Locate the cell with the specified text and output its (x, y) center coordinate. 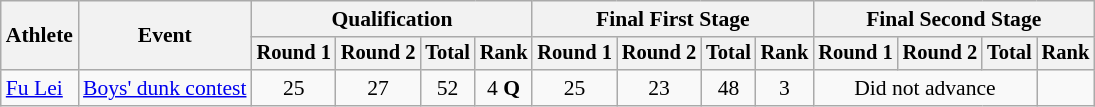
Athlete (40, 36)
48 (728, 88)
Event (165, 36)
Fu Lei (40, 88)
Final First Stage (672, 19)
27 (378, 88)
4 Q (504, 88)
3 (785, 88)
52 (448, 88)
Boys' dunk contest (165, 88)
23 (659, 88)
Qualification (392, 19)
Final Second Stage (954, 19)
Did not advance (924, 88)
